Scan for the cell matching the given text and deliver its (x, y) coordinate at center. 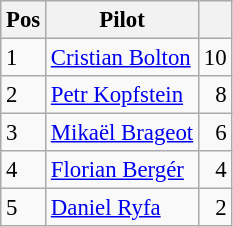
Cristian Bolton (122, 58)
Mikaël Brageot (122, 133)
3 (24, 133)
Florian Bergér (122, 170)
Pilot (122, 20)
Daniel Ryfa (122, 208)
10 (214, 58)
5 (24, 208)
Pos (24, 20)
1 (24, 58)
8 (214, 95)
Petr Kopfstein (122, 95)
6 (214, 133)
